Pinpoint the cell where the given text exists, returning its [X, Y] midpoint coordinate. 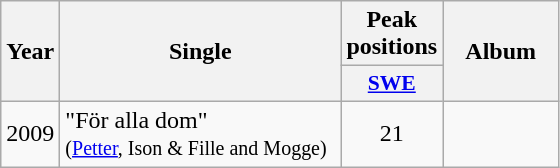
Album [501, 52]
2009 [30, 134]
SWE [392, 84]
Peak positions [392, 34]
Year [30, 52]
Single [200, 52]
21 [392, 134]
"För alla dom" (Petter, Ison & Fille and Mogge) [200, 134]
